Output the (x, y) coordinate of the center of the cell containing the given text.  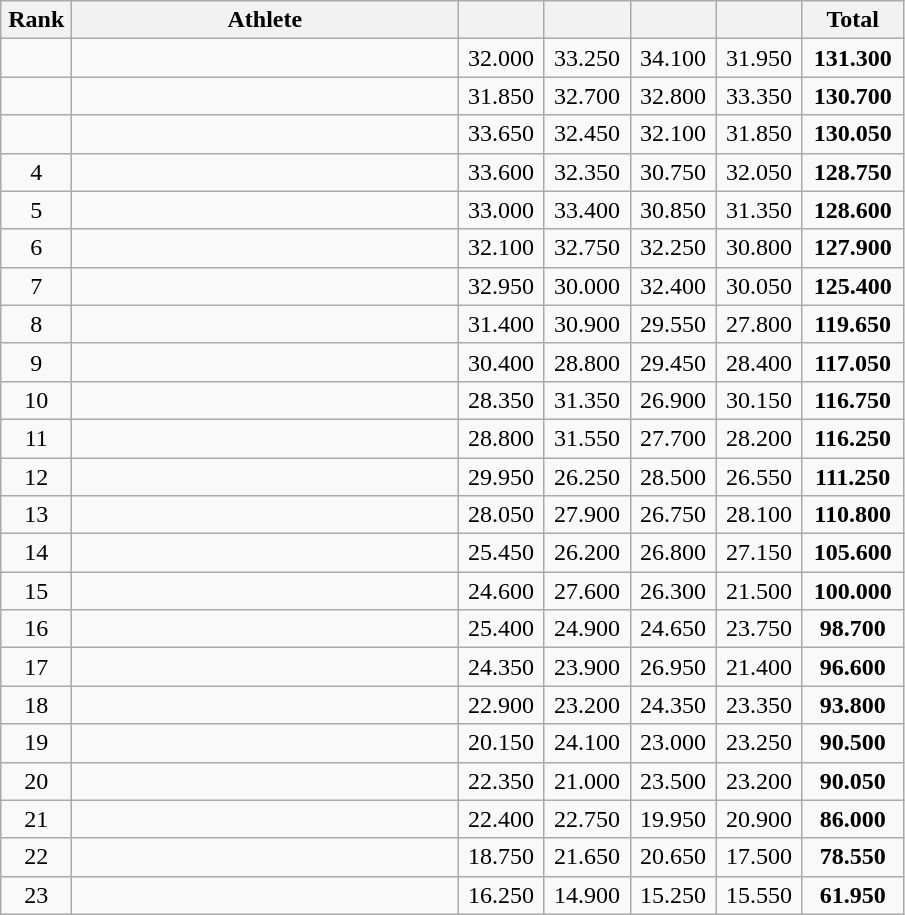
128.750 (852, 172)
26.800 (673, 553)
11 (36, 438)
21.000 (587, 781)
22.400 (501, 819)
27.800 (759, 324)
20.650 (673, 857)
23.250 (759, 743)
93.800 (852, 705)
18 (36, 705)
30.900 (587, 324)
30.750 (673, 172)
22.350 (501, 781)
23.500 (673, 781)
23 (36, 895)
33.250 (587, 58)
25.400 (501, 629)
27.600 (587, 591)
130.050 (852, 134)
15 (36, 591)
131.300 (852, 58)
32.950 (501, 286)
33.000 (501, 210)
130.700 (852, 96)
128.600 (852, 210)
21 (36, 819)
28.400 (759, 362)
30.050 (759, 286)
33.650 (501, 134)
32.400 (673, 286)
27.900 (587, 515)
20.900 (759, 819)
30.800 (759, 248)
10 (36, 400)
29.450 (673, 362)
26.300 (673, 591)
14.900 (587, 895)
28.350 (501, 400)
110.800 (852, 515)
90.050 (852, 781)
98.700 (852, 629)
86.000 (852, 819)
29.950 (501, 477)
26.200 (587, 553)
96.600 (852, 667)
32.750 (587, 248)
23.000 (673, 743)
28.200 (759, 438)
116.750 (852, 400)
26.250 (587, 477)
31.400 (501, 324)
16.250 (501, 895)
33.400 (587, 210)
4 (36, 172)
18.750 (501, 857)
30.400 (501, 362)
26.550 (759, 477)
5 (36, 210)
15.250 (673, 895)
29.550 (673, 324)
31.550 (587, 438)
32.350 (587, 172)
127.900 (852, 248)
26.900 (673, 400)
6 (36, 248)
27.700 (673, 438)
100.000 (852, 591)
111.250 (852, 477)
20.150 (501, 743)
14 (36, 553)
20 (36, 781)
15.550 (759, 895)
30.150 (759, 400)
78.550 (852, 857)
23.350 (759, 705)
21.500 (759, 591)
116.250 (852, 438)
34.100 (673, 58)
31.950 (759, 58)
119.650 (852, 324)
105.600 (852, 553)
Total (852, 20)
117.050 (852, 362)
16 (36, 629)
30.000 (587, 286)
23.900 (587, 667)
32.250 (673, 248)
25.450 (501, 553)
12 (36, 477)
9 (36, 362)
21.400 (759, 667)
125.400 (852, 286)
33.600 (501, 172)
32.700 (587, 96)
23.750 (759, 629)
28.500 (673, 477)
26.750 (673, 515)
28.050 (501, 515)
19.950 (673, 819)
21.650 (587, 857)
19 (36, 743)
7 (36, 286)
33.350 (759, 96)
32.050 (759, 172)
22 (36, 857)
61.950 (852, 895)
32.450 (587, 134)
13 (36, 515)
17 (36, 667)
32.800 (673, 96)
8 (36, 324)
24.650 (673, 629)
22.900 (501, 705)
Rank (36, 20)
26.950 (673, 667)
27.150 (759, 553)
22.750 (587, 819)
32.000 (501, 58)
90.500 (852, 743)
Athlete (265, 20)
24.100 (587, 743)
17.500 (759, 857)
24.900 (587, 629)
30.850 (673, 210)
24.600 (501, 591)
28.100 (759, 515)
